Find where the given text appears and provide that cell's center as [x, y] coordinate. 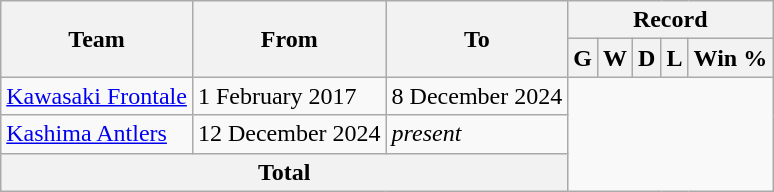
Record [670, 20]
8 December 2024 [477, 96]
Kashima Antlers [97, 134]
Win % [730, 58]
12 December 2024 [289, 134]
From [289, 39]
1 February 2017 [289, 96]
To [477, 39]
Team [97, 39]
present [477, 134]
Total [284, 172]
W [614, 58]
D [647, 58]
L [674, 58]
Kawasaki Frontale [97, 96]
G [583, 58]
